Extract the (x, y) coordinate from the center of the cell holding the provided text.  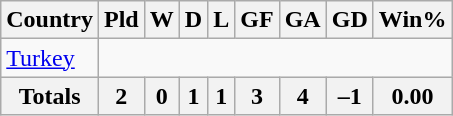
W (162, 20)
GF (257, 20)
D (193, 20)
0 (162, 96)
Country (50, 20)
Win% (412, 20)
Pld (121, 20)
L (222, 20)
2 (121, 96)
4 (302, 96)
0.00 (412, 96)
GA (302, 20)
3 (257, 96)
Totals (50, 96)
Turkey (50, 58)
–1 (350, 96)
GD (350, 20)
